Extract the [X, Y] coordinate from the center of the cell holding the provided text.  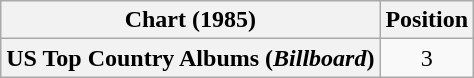
3 [427, 58]
Position [427, 20]
US Top Country Albums (Billboard) [190, 58]
Chart (1985) [190, 20]
